Detect which cell encompasses the target text, then output its [X, Y] center coordinate. 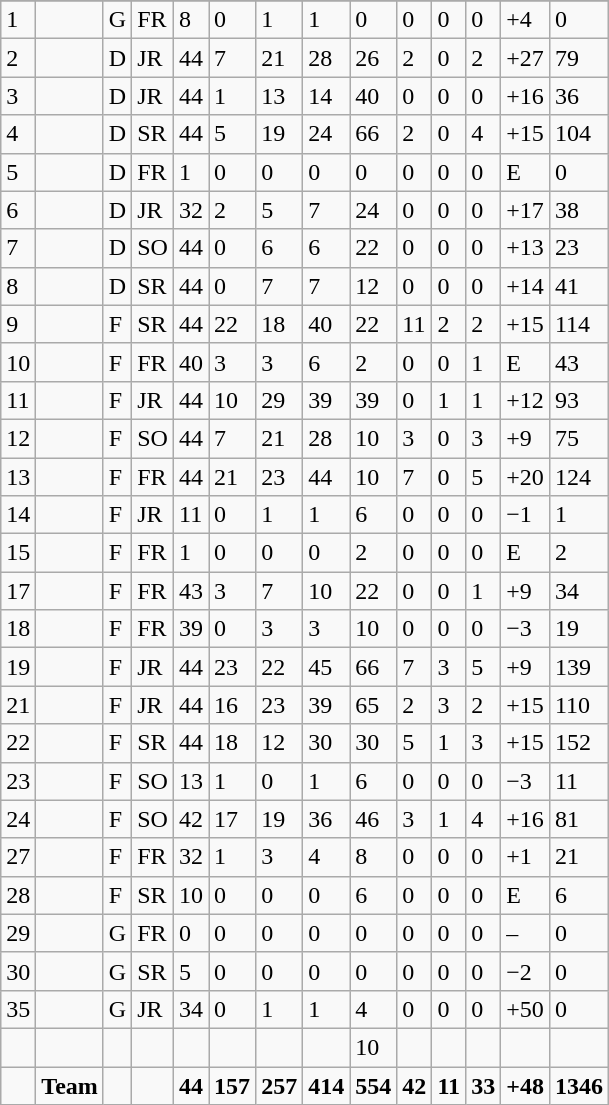
−2 [526, 971]
35 [18, 1009]
1346 [578, 1085]
27 [18, 857]
+13 [526, 248]
+27 [526, 58]
+50 [526, 1009]
41 [578, 286]
33 [484, 1085]
104 [578, 134]
45 [326, 667]
15 [18, 553]
Team [70, 1085]
93 [578, 400]
124 [578, 477]
16 [232, 705]
+17 [526, 210]
+12 [526, 400]
414 [326, 1085]
−1 [526, 515]
26 [374, 58]
+14 [526, 286]
38 [578, 210]
9 [18, 324]
114 [578, 324]
– [526, 933]
139 [578, 667]
75 [578, 438]
+1 [526, 857]
65 [374, 705]
157 [232, 1085]
554 [374, 1085]
152 [578, 743]
46 [374, 819]
257 [280, 1085]
79 [578, 58]
+20 [526, 477]
81 [578, 819]
+48 [526, 1085]
+4 [526, 20]
110 [578, 705]
